Determine the [X, Y] coordinate at the center of the cell enclosing the given text.  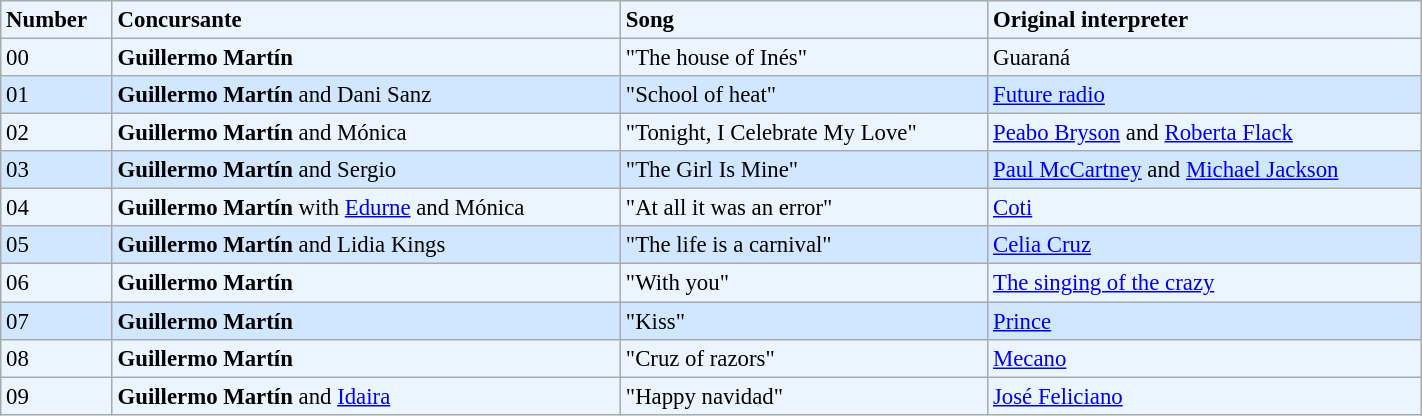
"Happy navidad" [804, 396]
Guillermo Martín and Lidia Kings [366, 245]
05 [57, 245]
"School of heat" [804, 95]
"The house of Inés" [804, 58]
"With you" [804, 283]
Guillermo Martín and Mónica [366, 133]
"Kiss" [804, 321]
03 [57, 170]
Guaraná [1205, 58]
Prince [1205, 321]
"Tonight, I Celebrate My Love" [804, 133]
The singing of the crazy [1205, 283]
06 [57, 283]
07 [57, 321]
Guillermo Martín and Dani Sanz [366, 95]
José Feliciano [1205, 396]
Celia Cruz [1205, 245]
04 [57, 208]
Peabo Bryson and Roberta Flack [1205, 133]
Future radio [1205, 95]
00 [57, 58]
"The life is a carnival" [804, 245]
"Cruz of razors" [804, 358]
01 [57, 95]
08 [57, 358]
Song [804, 20]
Paul McCartney and Michael Jackson [1205, 170]
Guillermo Martín and Idaira [366, 396]
"At all it was an error" [804, 208]
Coti [1205, 208]
02 [57, 133]
Concursante [366, 20]
Mecano [1205, 358]
Guillermo Martín and Sergio [366, 170]
09 [57, 396]
Number [57, 20]
"The Girl Is Mine" [804, 170]
Original interpreter [1205, 20]
Guillermo Martín with Edurne and Mónica [366, 208]
